Extract the (X, Y) coordinate from the center of the cell holding the provided text.  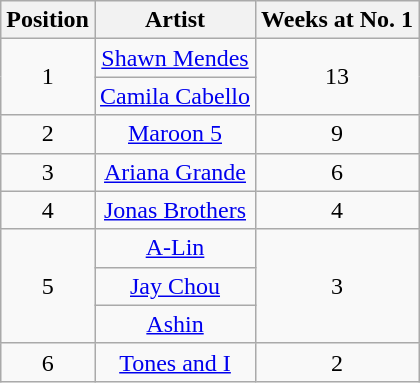
Artist (174, 20)
5 (48, 286)
Jay Chou (174, 286)
Weeks at No. 1 (338, 20)
Maroon 5 (174, 134)
Position (48, 20)
Ariana Grande (174, 172)
9 (338, 134)
Ashin (174, 324)
Tones and I (174, 362)
Camila Cabello (174, 96)
A-Lin (174, 248)
1 (48, 77)
Shawn Mendes (174, 58)
13 (338, 77)
Jonas Brothers (174, 210)
